Provide the (X, Y) coordinate of the cell's center where the given text is located.  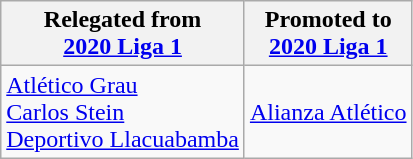
Promoted to2020 Liga 1 (328, 34)
Alianza Atlético (328, 112)
Relegated from2020 Liga 1 (123, 34)
Atlético Grau Carlos Stein Deportivo Llacuabamba (123, 112)
